Extract the (X, Y) coordinate from the center of the cell holding the provided text.  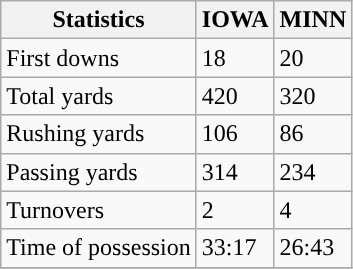
26:43 (313, 248)
2 (235, 210)
420 (235, 96)
Turnovers (99, 210)
4 (313, 210)
234 (313, 172)
Total yards (99, 96)
Passing yards (99, 172)
Statistics (99, 20)
20 (313, 58)
106 (235, 134)
MINN (313, 20)
IOWA (235, 20)
Time of possession (99, 248)
Rushing yards (99, 134)
86 (313, 134)
320 (313, 96)
33:17 (235, 248)
18 (235, 58)
314 (235, 172)
First downs (99, 58)
